Scan for the cell matching the given text and deliver its (x, y) coordinate at center. 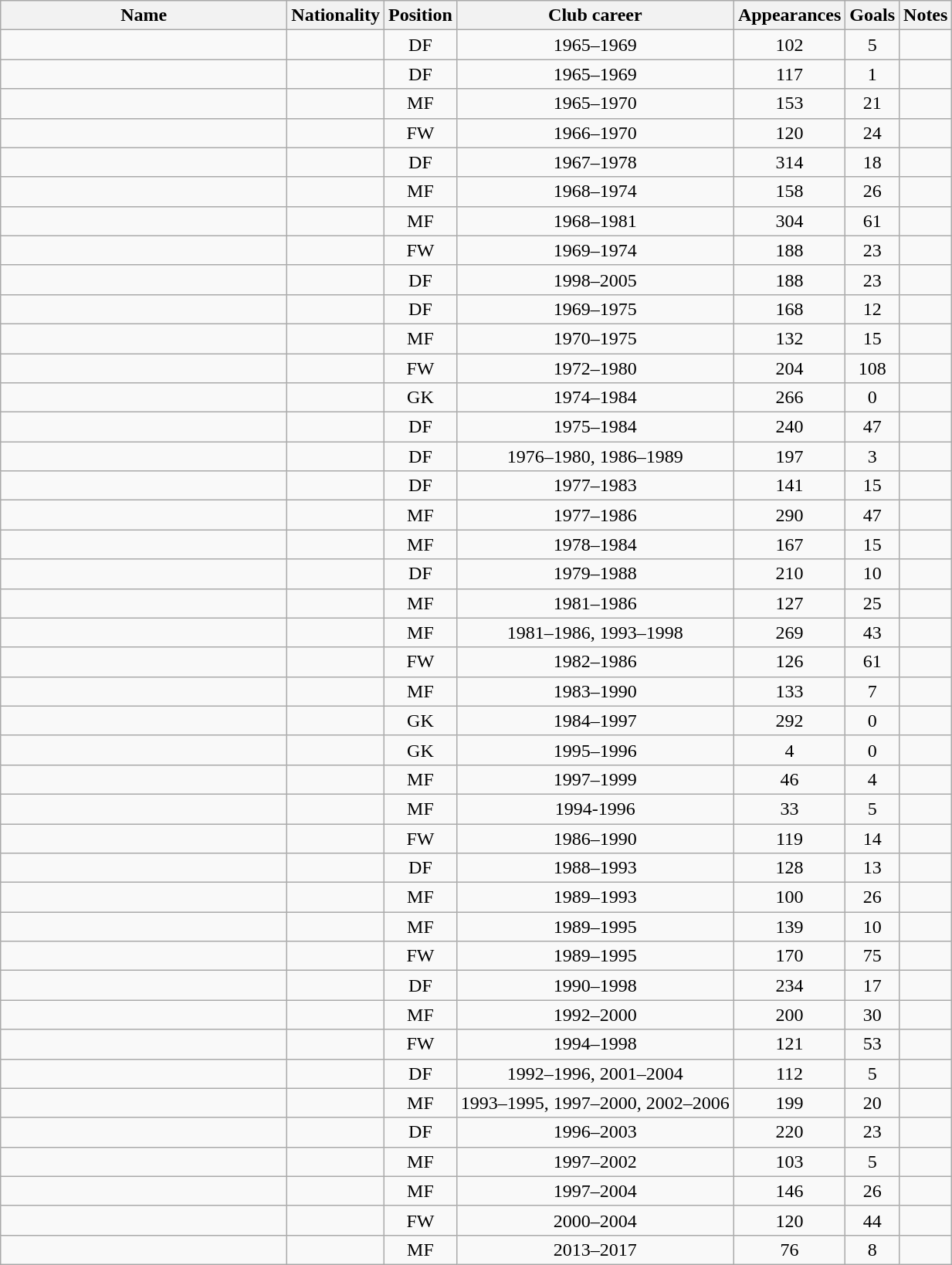
53 (872, 1044)
1995–1996 (595, 750)
117 (789, 74)
Appearances (789, 15)
1981–1986, 1993–1998 (595, 632)
1969–1974 (595, 250)
292 (789, 721)
100 (789, 897)
46 (789, 779)
1993–1995, 1997–2000, 2002–2006 (595, 1103)
127 (789, 603)
139 (789, 927)
121 (789, 1044)
3 (872, 456)
1982–1986 (595, 662)
1974–1984 (595, 398)
1983–1990 (595, 691)
199 (789, 1103)
Club career (595, 15)
1992–1996, 2001–2004 (595, 1073)
132 (789, 338)
1969–1975 (595, 309)
17 (872, 985)
1965–1970 (595, 103)
266 (789, 398)
1976–1980, 1986–1989 (595, 456)
2000–2004 (595, 1220)
304 (789, 221)
44 (872, 1220)
290 (789, 515)
158 (789, 192)
76 (789, 1250)
Nationality (336, 15)
1986–1990 (595, 838)
43 (872, 632)
240 (789, 427)
1978–1984 (595, 544)
Name (144, 15)
12 (872, 309)
220 (789, 1132)
102 (789, 45)
1996–2003 (595, 1132)
75 (872, 956)
1997–2004 (595, 1191)
167 (789, 544)
112 (789, 1073)
204 (789, 368)
13 (872, 868)
269 (789, 632)
119 (789, 838)
1998–2005 (595, 280)
170 (789, 956)
1997–2002 (595, 1162)
210 (789, 574)
1967–1978 (595, 162)
24 (872, 133)
153 (789, 103)
314 (789, 162)
103 (789, 1162)
1968–1981 (595, 221)
1997–1999 (595, 779)
1990–1998 (595, 985)
1972–1980 (595, 368)
1994–1998 (595, 1044)
7 (872, 691)
146 (789, 1191)
200 (789, 1015)
8 (872, 1250)
30 (872, 1015)
33 (789, 809)
18 (872, 162)
2013–2017 (595, 1250)
168 (789, 309)
128 (789, 868)
1975–1984 (595, 427)
197 (789, 456)
20 (872, 1103)
1984–1997 (595, 721)
126 (789, 662)
234 (789, 985)
14 (872, 838)
25 (872, 603)
Goals (872, 15)
1988–1993 (595, 868)
1970–1975 (595, 338)
1977–1983 (595, 486)
141 (789, 486)
1992–2000 (595, 1015)
Notes (926, 15)
1994-1996 (595, 809)
Position (421, 15)
133 (789, 691)
1989–1993 (595, 897)
1 (872, 74)
1981–1986 (595, 603)
21 (872, 103)
1979–1988 (595, 574)
1966–1970 (595, 133)
108 (872, 368)
1977–1986 (595, 515)
1968–1974 (595, 192)
